Locate the cell with the specified text and output its [x, y] center coordinate. 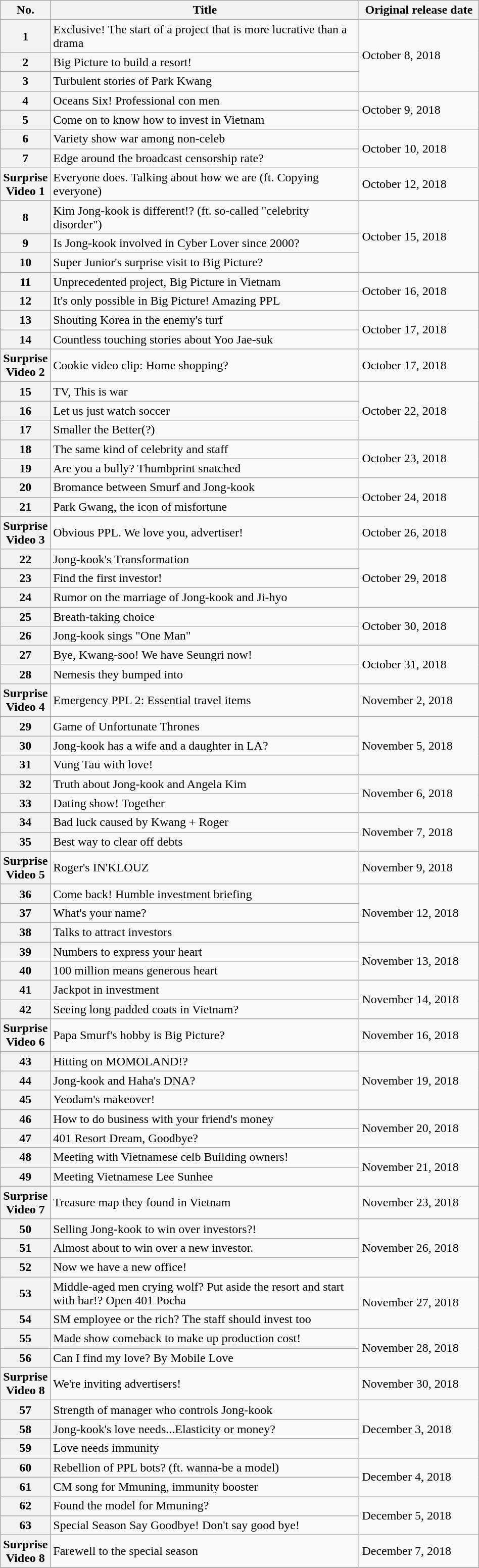
October 24, 2018 [419, 497]
29 [25, 726]
November 19, 2018 [419, 1081]
42 [25, 1009]
October 9, 2018 [419, 110]
Surprise Video 4 [25, 700]
Almost about to win over a new investor. [205, 1248]
Jong-kook has a wife and a daughter in LA? [205, 746]
November 23, 2018 [419, 1202]
The same kind of celebrity and staff [205, 449]
Are you a bully? Thumbprint snatched [205, 468]
October 8, 2018 [419, 56]
26 [25, 636]
Jong-kook sings "One Man" [205, 636]
16 [25, 411]
49 [25, 1177]
Countless touching stories about Yoo Jae-suk [205, 339]
Big Picture to build a resort! [205, 62]
November 13, 2018 [419, 961]
12 [25, 301]
3 [25, 81]
7 [25, 158]
Kim Jong-kook is different!? (ft. so-called "celebrity disorder") [205, 217]
October 22, 2018 [419, 411]
62 [25, 1506]
34 [25, 822]
Talks to attract investors [205, 932]
Best way to clear off debts [205, 842]
2 [25, 62]
Vung Tau with love! [205, 765]
48 [25, 1157]
19 [25, 468]
10 [25, 262]
Rumor on the marriage of Jong-kook and Ji-hyo [205, 597]
14 [25, 339]
58 [25, 1429]
21 [25, 507]
40 [25, 971]
Surprise Video 5 [25, 868]
Is Jong-kook involved in Cyber Lover since 2000? [205, 243]
Emergency PPL 2: Essential travel items [205, 700]
November 2, 2018 [419, 700]
Let us just watch soccer [205, 411]
Variety show war among non-celeb [205, 139]
November 6, 2018 [419, 794]
December 4, 2018 [419, 1477]
November 20, 2018 [419, 1129]
Come back! Humble investment briefing [205, 894]
October 10, 2018 [419, 149]
50 [25, 1229]
October 15, 2018 [419, 236]
401 Resort Dream, Goodbye? [205, 1138]
Unprecedented project, Big Picture in Vietnam [205, 281]
Can I find my love? By Mobile Love [205, 1358]
Original release date [419, 10]
How to do business with your friend's money [205, 1119]
Bromance between Smurf and Jong-kook [205, 487]
October 26, 2018 [419, 532]
33 [25, 803]
37 [25, 913]
November 12, 2018 [419, 913]
Hitting on MOMOLAND!? [205, 1061]
Surprise Video 3 [25, 532]
31 [25, 765]
We're inviting advertisers! [205, 1384]
32 [25, 784]
November 16, 2018 [419, 1036]
Love needs immunity [205, 1448]
9 [25, 243]
SM employee or the rich? The staff should invest too [205, 1319]
Meeting with Vietnamese celb Building owners! [205, 1157]
Obvious PPL. We love you, advertiser! [205, 532]
Super Junior's surprise visit to Big Picture? [205, 262]
Come on to know how to invest in Vietnam [205, 120]
60 [25, 1467]
20 [25, 487]
Special Season Say Goodbye! Don't say good bye! [205, 1525]
October 12, 2018 [419, 184]
100 million means generous heart [205, 971]
Dating show! Together [205, 803]
Park Gwang, the icon of misfortune [205, 507]
Farewell to the special season [205, 1551]
Edge around the broadcast censorship rate? [205, 158]
November 27, 2018 [419, 1303]
52 [25, 1267]
25 [25, 617]
Meeting Vietnamese Lee Sunhee [205, 1177]
41 [25, 990]
October 16, 2018 [419, 291]
4 [25, 101]
Strength of manager who controls Jong-kook [205, 1410]
It's only possible in Big Picture! Amazing PPL [205, 301]
55 [25, 1339]
13 [25, 320]
18 [25, 449]
39 [25, 951]
November 7, 2018 [419, 832]
53 [25, 1293]
No. [25, 10]
56 [25, 1358]
44 [25, 1081]
November 5, 2018 [419, 746]
Jong-kook's love needs...Elasticity or money? [205, 1429]
November 30, 2018 [419, 1384]
Title [205, 10]
17 [25, 430]
1 [25, 36]
54 [25, 1319]
What's your name? [205, 913]
28 [25, 674]
30 [25, 746]
Nemesis they bumped into [205, 674]
Papa Smurf's hobby is Big Picture? [205, 1036]
November 14, 2018 [419, 1000]
November 21, 2018 [419, 1167]
43 [25, 1061]
Find the first investor! [205, 578]
November 26, 2018 [419, 1248]
October 29, 2018 [419, 578]
Seeing long padded coats in Vietnam? [205, 1009]
Jong-kook and Haha's DNA? [205, 1081]
Oceans Six! Professional con men [205, 101]
Everyone does. Talking about how we are (ft. Copying everyone) [205, 184]
15 [25, 391]
December 3, 2018 [419, 1429]
Jackpot in investment [205, 990]
Truth about Jong-kook and Angela Kim [205, 784]
CM song for Mmuning, immunity booster [205, 1487]
27 [25, 655]
Bad luck caused by Kwang + Roger [205, 822]
October 31, 2018 [419, 665]
24 [25, 597]
11 [25, 281]
46 [25, 1119]
35 [25, 842]
Shouting Korea in the enemy's turf [205, 320]
December 7, 2018 [419, 1551]
Middle-aged men crying wolf? Put aside the resort and start with bar!? Open 401 Pocha [205, 1293]
Jong-kook's Transformation [205, 559]
5 [25, 120]
51 [25, 1248]
23 [25, 578]
Found the model for Mmuning? [205, 1506]
Numbers to express your heart [205, 951]
Made show comeback to make up production cost! [205, 1339]
57 [25, 1410]
22 [25, 559]
October 30, 2018 [419, 626]
Smaller the Better(?) [205, 430]
6 [25, 139]
Turbulent stories of Park Kwang [205, 81]
Rebellion of PPL bots? (ft. wanna-be a model) [205, 1467]
59 [25, 1448]
63 [25, 1525]
Surprise Video 7 [25, 1202]
36 [25, 894]
Treasure map they found in Vietnam [205, 1202]
Surprise Video 1 [25, 184]
December 5, 2018 [419, 1515]
38 [25, 932]
Roger's IN'KLOUZ [205, 868]
Selling Jong-kook to win over investors?! [205, 1229]
Cookie video clip: Home shopping? [205, 366]
Surprise Video 2 [25, 366]
61 [25, 1487]
Surprise Video 6 [25, 1036]
Yeodam's makeover! [205, 1100]
47 [25, 1138]
Bye, Kwang-soo! We have Seungri now! [205, 655]
November 9, 2018 [419, 868]
TV, This is war [205, 391]
Game of Unfortunate Thrones [205, 726]
Exclusive! The start of a project that is more lucrative than a drama [205, 36]
October 23, 2018 [419, 459]
45 [25, 1100]
November 28, 2018 [419, 1348]
Now we have a new office! [205, 1267]
Breath-taking choice [205, 617]
8 [25, 217]
